Find where the given text appears and provide that cell's center as [X, Y] coordinate. 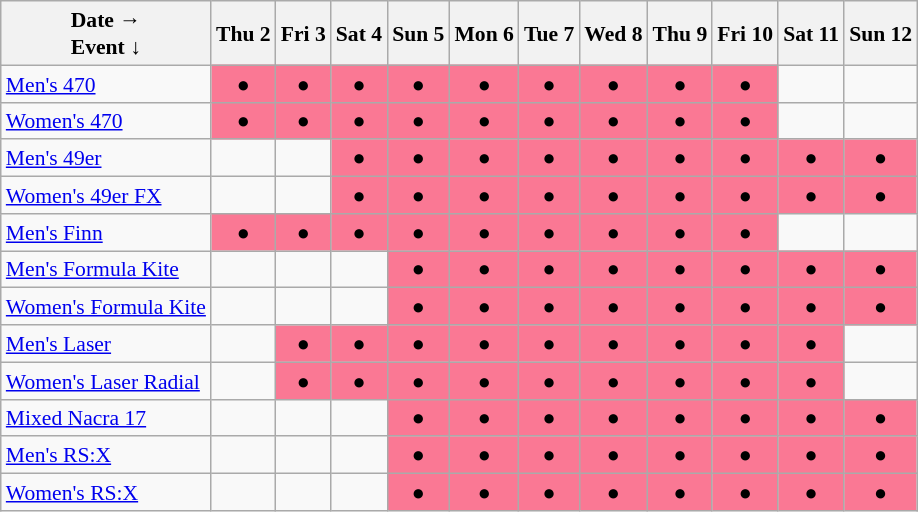
Women's 470 [106, 120]
Sat 4 [359, 33]
Women's RS:X [106, 492]
Sat 11 [811, 33]
Women's Formula Kite [106, 306]
Women's Laser Radial [106, 380]
Men's Finn [106, 232]
Men's Formula Kite [106, 268]
Men's 470 [106, 84]
Mixed Nacra 17 [106, 418]
Women's 49er FX [106, 194]
Fri 3 [304, 33]
Sun 5 [418, 33]
Sun 12 [880, 33]
Thu 2 [244, 33]
Thu 9 [680, 33]
Men's Laser [106, 344]
Mon 6 [484, 33]
Men's 49er [106, 158]
Wed 8 [613, 33]
Tue 7 [549, 33]
Fri 10 [745, 33]
Men's RS:X [106, 454]
Date →Event ↓ [106, 33]
